From the cell containing the given text, extract its center point as [X, Y] coordinate. 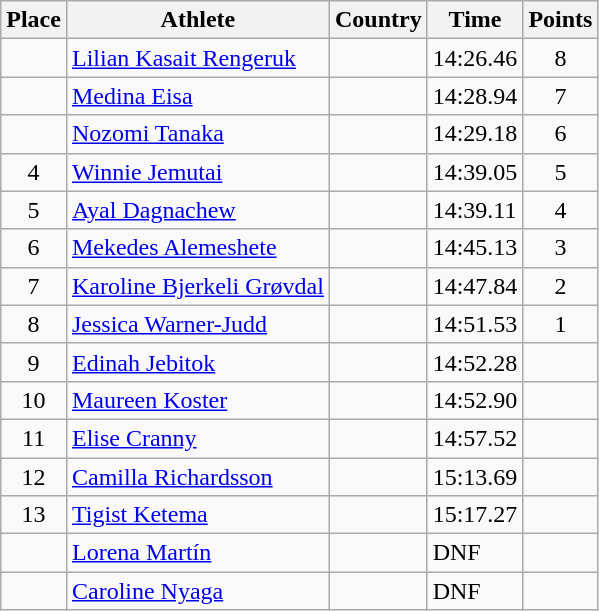
Nozomi Tanaka [198, 134]
Athlete [198, 20]
Ayal Dagnachew [198, 210]
15:17.27 [475, 515]
Elise Cranny [198, 438]
3 [560, 248]
Camilla Richardsson [198, 477]
9 [34, 362]
Medina Eisa [198, 96]
Points [560, 20]
14:26.46 [475, 58]
10 [34, 400]
1 [560, 324]
14:47.84 [475, 286]
2 [560, 286]
Country [378, 20]
Tigist Ketema [198, 515]
11 [34, 438]
14:28.94 [475, 96]
Place [34, 20]
Karoline Bjerkeli Grøvdal [198, 286]
15:13.69 [475, 477]
14:52.28 [475, 362]
Jessica Warner-Judd [198, 324]
Edinah Jebitok [198, 362]
14:57.52 [475, 438]
Caroline Nyaga [198, 591]
14:51.53 [475, 324]
Time [475, 20]
13 [34, 515]
14:29.18 [475, 134]
Mekedes Alemeshete [198, 248]
14:39.05 [475, 172]
12 [34, 477]
Winnie Jemutai [198, 172]
14:52.90 [475, 400]
14:39.11 [475, 210]
Lilian Kasait Rengeruk [198, 58]
Lorena Martín [198, 553]
14:45.13 [475, 248]
Maureen Koster [198, 400]
